Search for the cell housing the specified text and yield its [x, y] center coordinate. 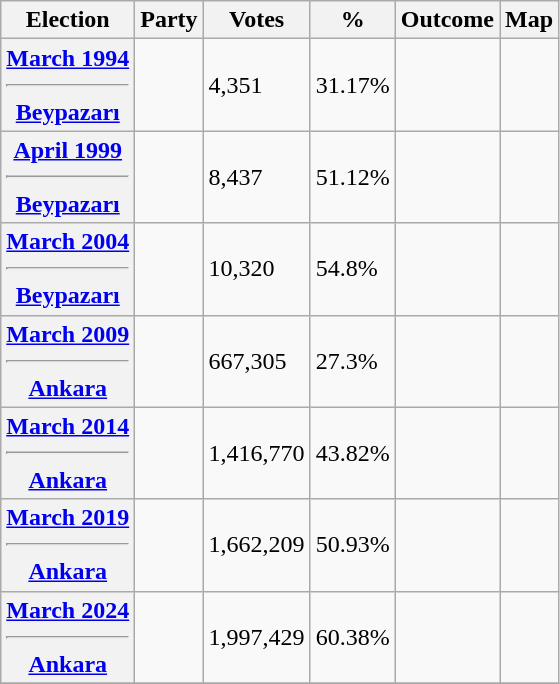
60.38% [352, 637]
March 2004Beypazarı [68, 269]
Votes [256, 20]
March 2024Ankara [68, 637]
% [352, 20]
Outcome [447, 20]
1,416,770 [256, 453]
54.8% [352, 269]
March 2019Ankara [68, 545]
27.3% [352, 361]
4,351 [256, 85]
March 2014Ankara [68, 453]
667,305 [256, 361]
Election [68, 20]
Party [169, 20]
1,662,209 [256, 545]
10,320 [256, 269]
31.17% [352, 85]
8,437 [256, 177]
March 1994Beypazarı [68, 85]
43.82% [352, 453]
1,997,429 [256, 637]
50.93% [352, 545]
April 1999Beypazarı [68, 177]
March 2009Ankara [68, 361]
Map [530, 20]
51.12% [352, 177]
